For the text-containing cell, return its midpoint in [X, Y] coordinate format. 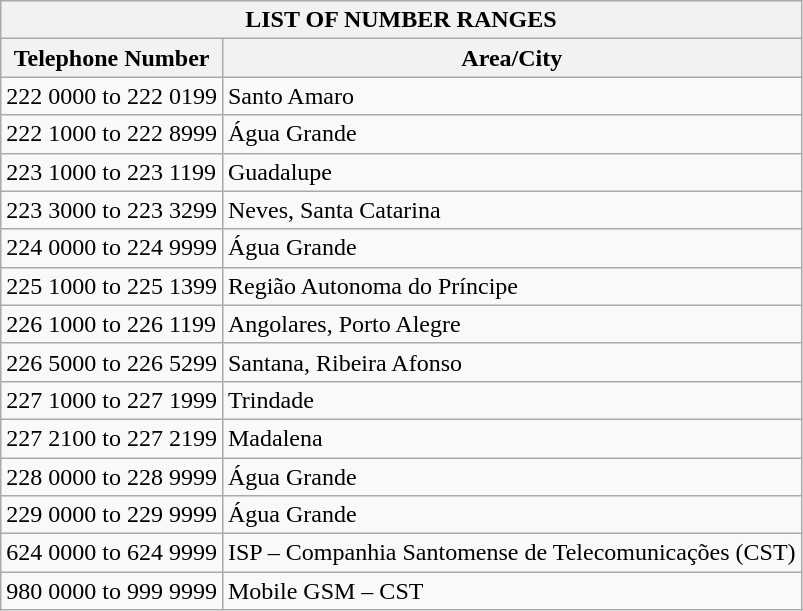
224 0000 to 224 9999 [112, 248]
Area/City [512, 58]
Mobile GSM – CST [512, 591]
Neves, Santa Catarina [512, 210]
Guadalupe [512, 172]
Santana, Ribeira Afonso [512, 362]
227 1000 to 227 1999 [112, 400]
229 0000 to 229 9999 [112, 515]
223 3000 to 223 3299 [112, 210]
Trindade [512, 400]
Angolares, Porto Alegre [512, 324]
Santo Amaro [512, 96]
226 5000 to 226 5299 [112, 362]
980 0000 to 999 9999 [112, 591]
228 0000 to 228 9999 [112, 477]
ISP – Companhia Santomense de Telecomunicações (CST) [512, 553]
LIST OF NUMBER RANGES [401, 20]
Região Autonoma do Príncipe [512, 286]
Madalena [512, 438]
222 1000 to 222 8999 [112, 134]
222 0000 to 222 0199 [112, 96]
Telephone Number [112, 58]
225 1000 to 225 1399 [112, 286]
226 1000 to 226 1199 [112, 324]
223 1000 to 223 1199 [112, 172]
624 0000 to 624 9999 [112, 553]
227 2100 to 227 2199 [112, 438]
